Find where the given text appears and provide that cell's center as [X, Y] coordinate. 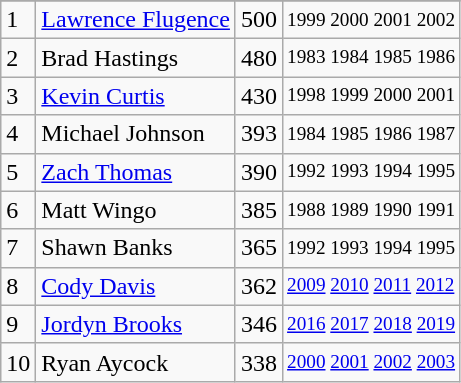
1988 1989 1990 1991 [372, 210]
1999 2000 2001 2002 [372, 20]
2009 2010 2011 2012 [372, 286]
385 [258, 210]
Matt Wingo [136, 210]
9 [18, 324]
393 [258, 134]
7 [18, 248]
480 [258, 58]
2016 2017 2018 2019 [372, 324]
8 [18, 286]
365 [258, 248]
362 [258, 286]
338 [258, 362]
Ryan Aycock [136, 362]
Zach Thomas [136, 172]
2 [18, 58]
346 [258, 324]
Lawrence Flugence [136, 20]
3 [18, 96]
1983 1984 1985 1986 [372, 58]
430 [258, 96]
6 [18, 210]
Brad Hastings [136, 58]
Michael Johnson [136, 134]
5 [18, 172]
2000 2001 2002 2003 [372, 362]
4 [18, 134]
1 [18, 20]
1998 1999 2000 2001 [372, 96]
Cody Davis [136, 286]
Shawn Banks [136, 248]
Jordyn Brooks [136, 324]
10 [18, 362]
390 [258, 172]
Kevin Curtis [136, 96]
1984 1985 1986 1987 [372, 134]
500 [258, 20]
